Determine the (x, y) coordinate at the center of the cell enclosing the given text.  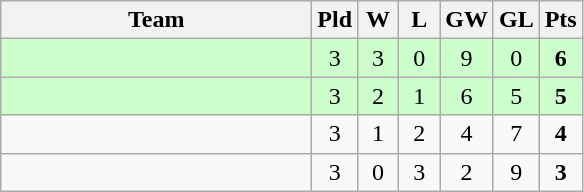
Pts (560, 20)
Pld (335, 20)
Team (156, 20)
GW (467, 20)
7 (516, 134)
W (378, 20)
GL (516, 20)
L (420, 20)
